Locate the cell with the specified text and output its (x, y) center coordinate. 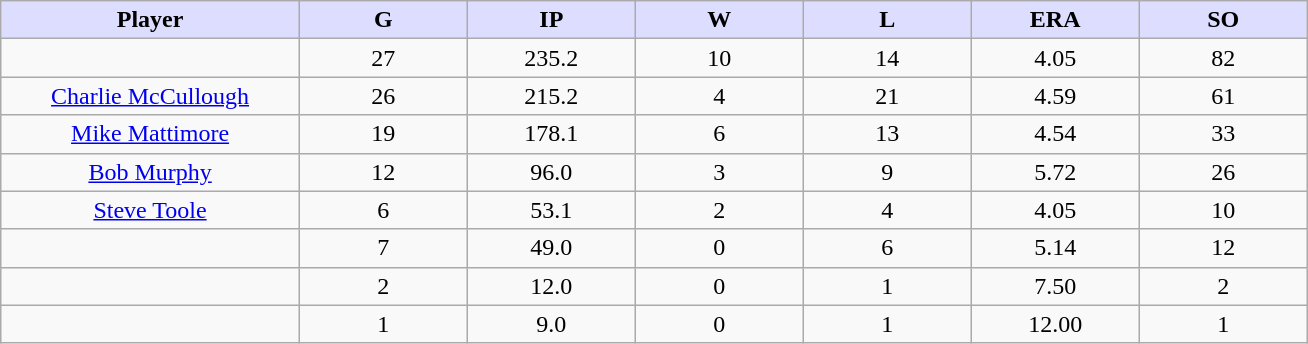
IP (551, 20)
12.0 (551, 286)
Steve Toole (150, 210)
9 (887, 172)
61 (1223, 96)
13 (887, 134)
21 (887, 96)
W (719, 20)
7.50 (1055, 286)
5.72 (1055, 172)
215.2 (551, 96)
4.59 (1055, 96)
33 (1223, 134)
Charlie McCullough (150, 96)
9.0 (551, 324)
53.1 (551, 210)
7 (383, 248)
27 (383, 58)
G (383, 20)
235.2 (551, 58)
Mike Mattimore (150, 134)
4.54 (1055, 134)
Bob Murphy (150, 172)
ERA (1055, 20)
14 (887, 58)
5.14 (1055, 248)
19 (383, 134)
Player (150, 20)
12.00 (1055, 324)
SO (1223, 20)
L (887, 20)
82 (1223, 58)
178.1 (551, 134)
49.0 (551, 248)
3 (719, 172)
96.0 (551, 172)
